Find where the given text appears and provide that cell's center as [x, y] coordinate. 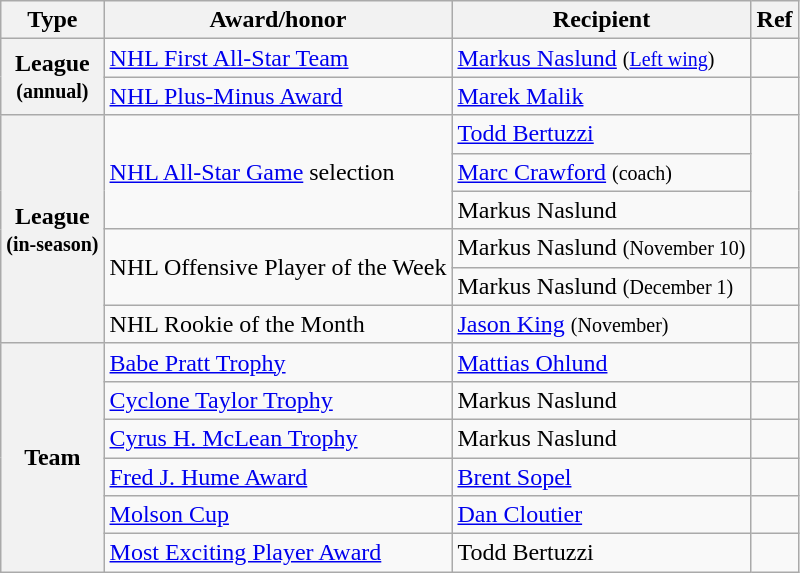
NHL All-Star Game selection [278, 172]
League(annual) [52, 77]
Marc Crawford (coach) [602, 172]
Cyrus H. McLean Trophy [278, 438]
Mattias Ohlund [602, 362]
Team [52, 457]
Molson Cup [278, 515]
Type [52, 20]
Cyclone Taylor Trophy [278, 400]
Markus Naslund (December 1) [602, 286]
Dan Cloutier [602, 515]
Jason King (November) [602, 324]
Most Exciting Player Award [278, 553]
League(in-season) [52, 229]
Markus Naslund (November 10) [602, 248]
NHL Plus-Minus Award [278, 96]
Markus Naslund (Left wing) [602, 58]
Brent Sopel [602, 477]
NHL Rookie of the Month [278, 324]
NHL Offensive Player of the Week [278, 267]
Recipient [602, 20]
Babe Pratt Trophy [278, 362]
Ref [774, 20]
Fred J. Hume Award [278, 477]
Marek Malik [602, 96]
NHL First All-Star Team [278, 58]
Award/honor [278, 20]
